From the cell containing the given text, extract its center point as [X, Y] coordinate. 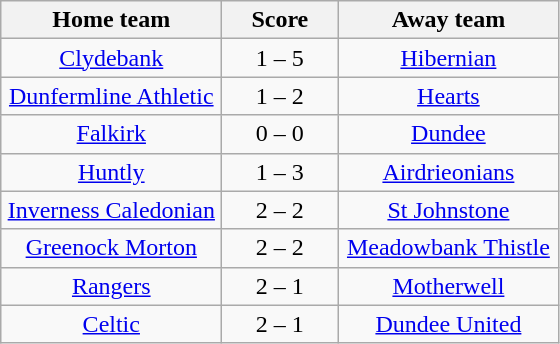
1 – 3 [280, 172]
Hibernian [448, 58]
St Johnstone [448, 210]
Motherwell [448, 286]
Celtic [112, 324]
Hearts [448, 96]
Meadowbank Thistle [448, 248]
Huntly [112, 172]
1 – 2 [280, 96]
Dunfermline Athletic [112, 96]
0 – 0 [280, 134]
Airdrieonians [448, 172]
Rangers [112, 286]
Score [280, 20]
Clydebank [112, 58]
Falkirk [112, 134]
1 – 5 [280, 58]
Inverness Caledonian [112, 210]
Greenock Morton [112, 248]
Dundee United [448, 324]
Away team [448, 20]
Home team [112, 20]
Dundee [448, 134]
